Locate the cell with the specified text and output its (X, Y) center coordinate. 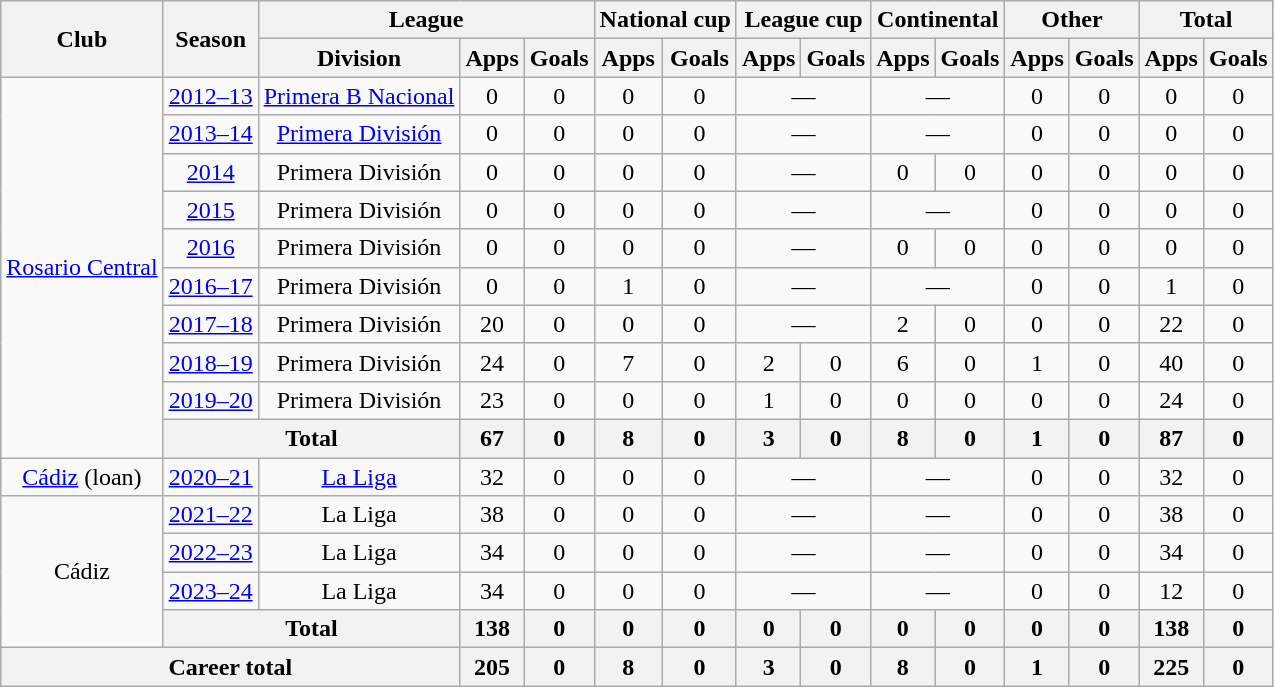
205 (492, 667)
23 (492, 400)
2022–23 (210, 553)
2016 (210, 248)
2012–13 (210, 96)
League (426, 20)
Cádiz (82, 572)
40 (1171, 362)
League cup (803, 20)
Primera B Nacional (359, 96)
6 (903, 362)
2023–24 (210, 591)
Club (82, 39)
20 (492, 324)
87 (1171, 438)
2014 (210, 172)
Rosario Central (82, 268)
2015 (210, 210)
Cádiz (loan) (82, 477)
2020–21 (210, 477)
67 (492, 438)
22 (1171, 324)
2013–14 (210, 134)
Career total (230, 667)
2017–18 (210, 324)
Season (210, 39)
Division (359, 58)
2019–20 (210, 400)
225 (1171, 667)
2018–19 (210, 362)
Other (1072, 20)
National cup (665, 20)
2021–22 (210, 515)
2016–17 (210, 286)
12 (1171, 591)
7 (628, 362)
Continental (938, 20)
